From the cell containing the given text, extract its center point as [x, y] coordinate. 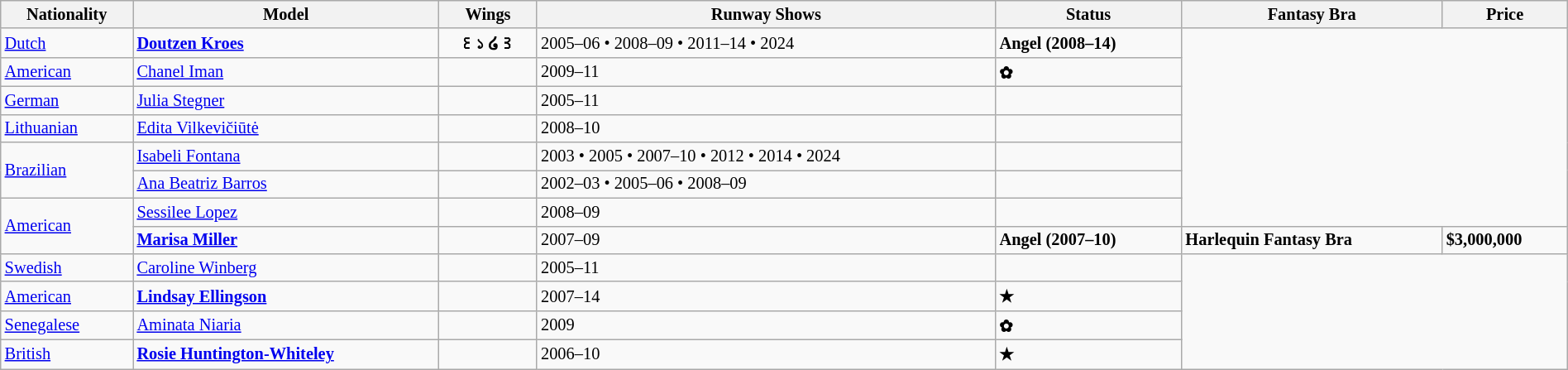
Sessilee Lopez [286, 212]
Ana Beatriz Barros [286, 184]
$3,000,000 [1505, 240]
Brazilian [67, 171]
2006–10 [766, 354]
Lindsay Ellingson [286, 296]
Edita Vilkevičiūtė [286, 128]
Price [1505, 14]
Status [1088, 14]
Lithuanian [67, 128]
German [67, 100]
2007–09 [766, 240]
2007–14 [766, 296]
Caroline Winberg [286, 267]
Senegalese [67, 324]
Chanel Iman [286, 71]
Rosie Huntington-Whiteley [286, 354]
Nationality [67, 14]
2003 • 2005 • 2007–10 • 2012 • 2014 • 2024 [766, 156]
Marisa Miller [286, 240]
Isabeli Fontana [286, 156]
Aminata Niaria [286, 324]
British [67, 354]
2009 [766, 324]
Doutzen Kroes [286, 43]
2005–06 • 2008–09 • 2011–14 • 2024 [766, 43]
꒰১ ໒꒱ [488, 43]
Swedish [67, 267]
Julia Stegner [286, 100]
Runway Shows [766, 14]
2008–09 [766, 212]
Wings [488, 14]
Angel (2007–10) [1088, 240]
Model [286, 14]
2008–10 [766, 128]
Angel (2008–14) [1088, 43]
2002–03 • 2005–06 • 2008–09 [766, 184]
Dutch [67, 43]
Fantasy Bra [1312, 14]
Harlequin Fantasy Bra [1312, 240]
2009–11 [766, 71]
